Search for the cell housing the specified text and yield its (x, y) center coordinate. 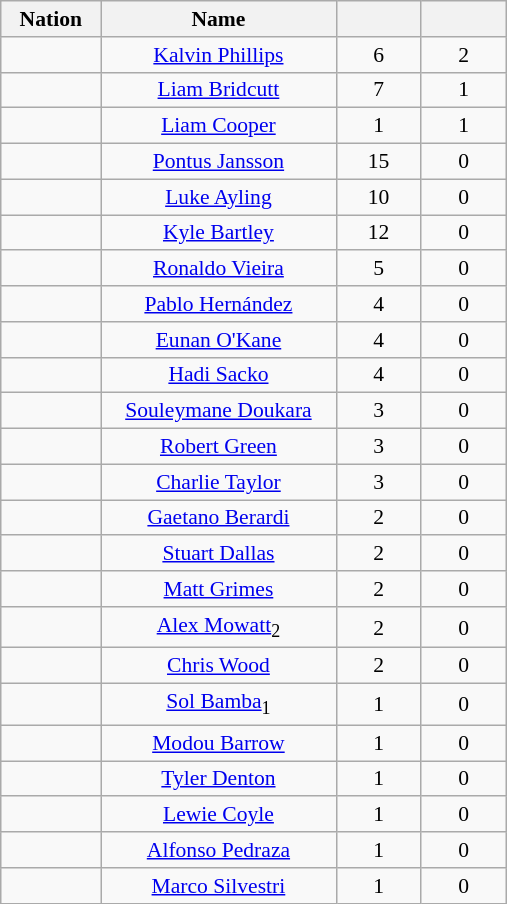
12 (378, 233)
Luke Ayling (218, 197)
Nation (51, 19)
Souleymane Doukara (218, 411)
Liam Bridcutt (218, 90)
Lewie Coyle (218, 815)
Alex Mowatt2 (218, 628)
Matt Grimes (218, 589)
15 (378, 162)
Gaetano Berardi (218, 518)
Ronaldo Vieira (218, 269)
Pontus Jansson (218, 162)
Robert Green (218, 447)
Kyle Bartley (218, 233)
Marco Silvestri (218, 886)
Stuart Dallas (218, 554)
7 (378, 90)
Name (218, 19)
Alfonso Pedraza (218, 850)
Eunan O'Kane (218, 340)
Modou Barrow (218, 743)
6 (378, 55)
Tyler Denton (218, 779)
Hadi Sacko (218, 375)
Liam Cooper (218, 126)
Sol Bamba1 (218, 704)
Chris Wood (218, 666)
Charlie Taylor (218, 482)
Pablo Hernández (218, 304)
10 (378, 197)
5 (378, 269)
Kalvin Phillips (218, 55)
